For the text-containing cell, return its midpoint in (X, Y) coordinate format. 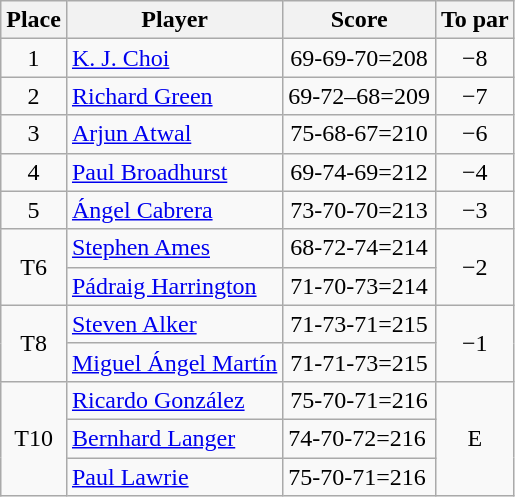
E (474, 438)
68-72-74=214 (360, 248)
−8 (474, 58)
69-69-70=208 (360, 58)
74-70-72=216 (360, 438)
Steven Alker (174, 324)
71-70-73=214 (360, 286)
K. J. Choi (174, 58)
Ricardo González (174, 400)
−4 (474, 172)
Arjun Atwal (174, 134)
Stephen Ames (174, 248)
Paul Broadhurst (174, 172)
−3 (474, 210)
−2 (474, 267)
T6 (34, 267)
To par (474, 20)
69-72–68=209 (360, 96)
75-68-67=210 (360, 134)
73-70-70=213 (360, 210)
3 (34, 134)
Ángel Cabrera (174, 210)
Player (174, 20)
T10 (34, 438)
Paul Lawrie (174, 477)
−7 (474, 96)
1 (34, 58)
71-73-71=215 (360, 324)
Score (360, 20)
Richard Green (174, 96)
Miguel Ángel Martín (174, 362)
4 (34, 172)
2 (34, 96)
−6 (474, 134)
71-71-73=215 (360, 362)
Pádraig Harrington (174, 286)
T8 (34, 343)
5 (34, 210)
Bernhard Langer (174, 438)
Place (34, 20)
−1 (474, 343)
69-74-69=212 (360, 172)
